Detect which cell encompasses the target text, then output its [x, y] center coordinate. 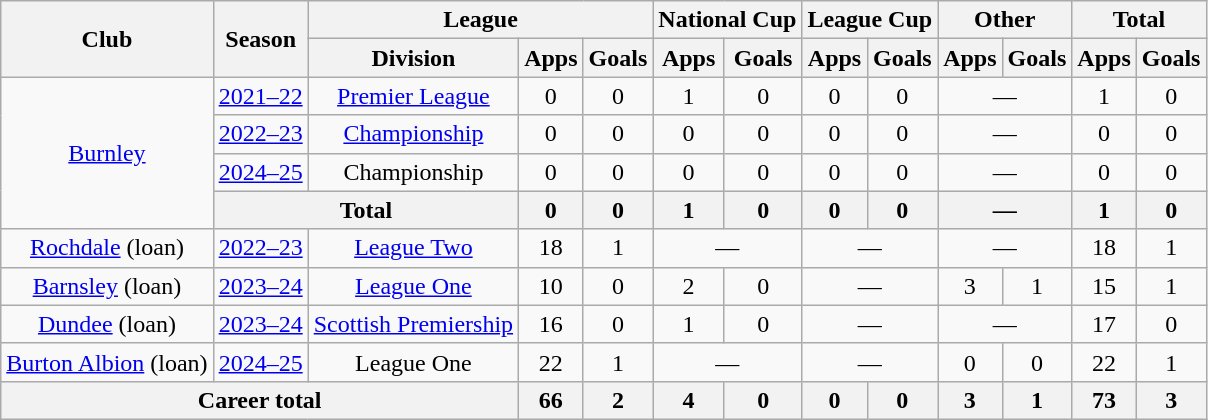
Career total [260, 400]
15 [1104, 286]
17 [1104, 324]
2021–22 [260, 96]
Other [1005, 20]
16 [551, 324]
Scottish Premiership [413, 324]
Season [260, 39]
10 [551, 286]
League Two [413, 248]
League Cup [870, 20]
Burton Albion (loan) [107, 362]
Dundee (loan) [107, 324]
Burnley [107, 153]
Club [107, 39]
Rochdale (loan) [107, 248]
National Cup [728, 20]
4 [689, 400]
Division [413, 58]
66 [551, 400]
League [480, 20]
Premier League [413, 96]
Barnsley (loan) [107, 286]
73 [1104, 400]
